Output the (X, Y) coordinate of the center of the cell containing the given text.  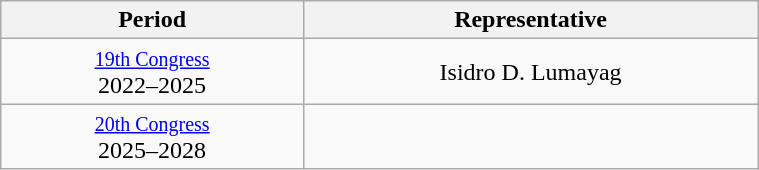
19th Congress2022–2025 (152, 72)
Isidro D. Lumayag (530, 72)
Period (152, 20)
Representative (530, 20)
20th Congress2025–2028 (152, 136)
